Identify which cell holds the provided text, then report its [x, y] central coordinate. 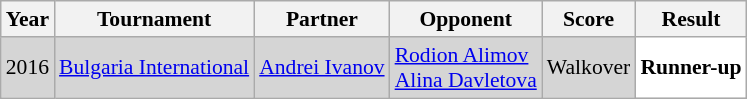
Score [589, 19]
Bulgaria International [154, 68]
Andrei Ivanov [322, 68]
Partner [322, 19]
Year [28, 19]
Runner-up [690, 68]
Tournament [154, 19]
Rodion Alimov Alina Davletova [466, 68]
Opponent [466, 19]
Walkover [589, 68]
Result [690, 19]
2016 [28, 68]
